Find where the given text appears and provide that cell's center as [x, y] coordinate. 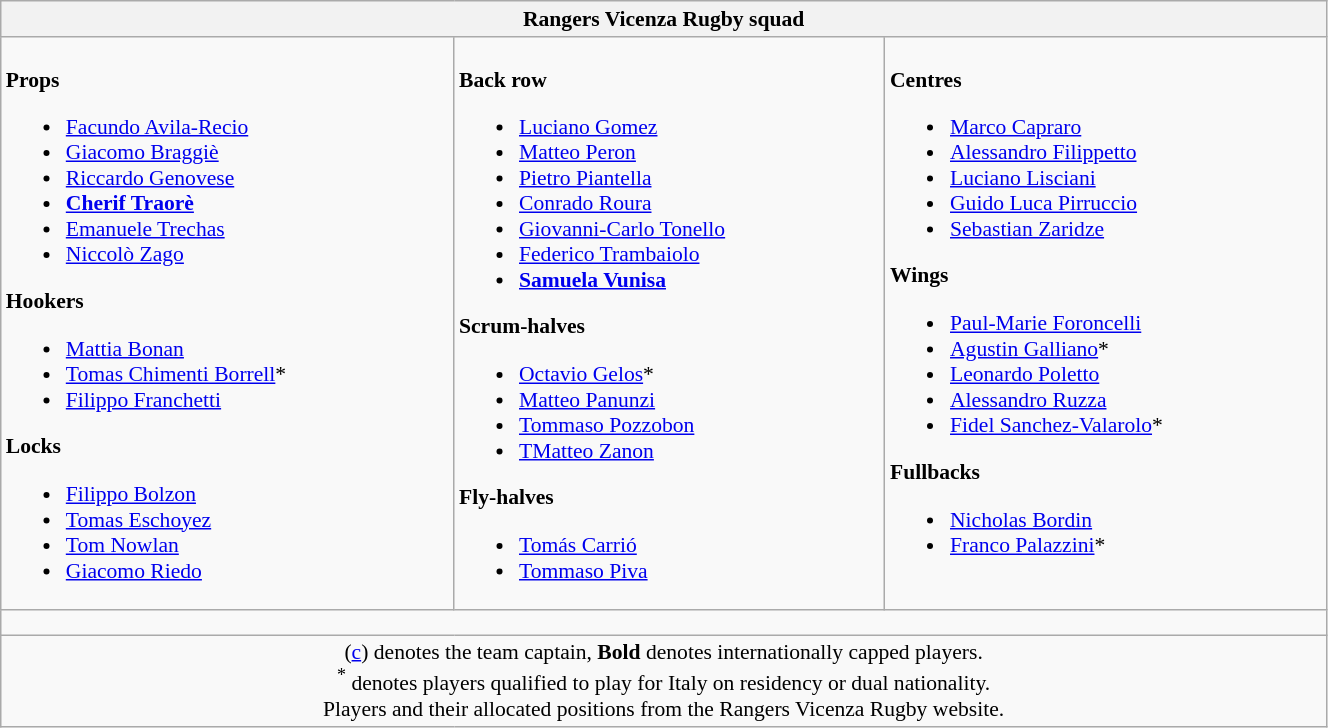
Rangers Vicenza Rugby squad [664, 19]
